Detect which cell encompasses the target text, then output its [x, y] center coordinate. 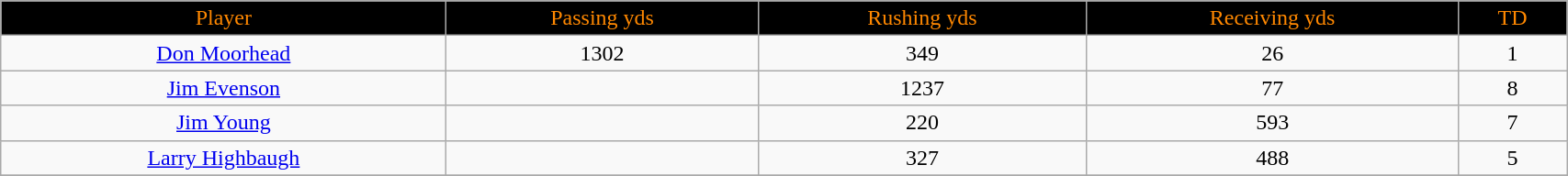
Don Moorhead [224, 53]
26 [1273, 53]
Rushing yds [922, 18]
220 [922, 123]
Jim Young [224, 123]
7 [1513, 123]
Receiving yds [1273, 18]
349 [922, 53]
5 [1513, 158]
Player [224, 18]
488 [1273, 158]
Passing yds [603, 18]
Larry Highbaugh [224, 158]
593 [1273, 123]
Jim Evenson [224, 88]
1237 [922, 88]
327 [922, 158]
1302 [603, 53]
TD [1513, 18]
1 [1513, 53]
77 [1273, 88]
8 [1513, 88]
